Detect which cell encompasses the target text, then output its (x, y) center coordinate. 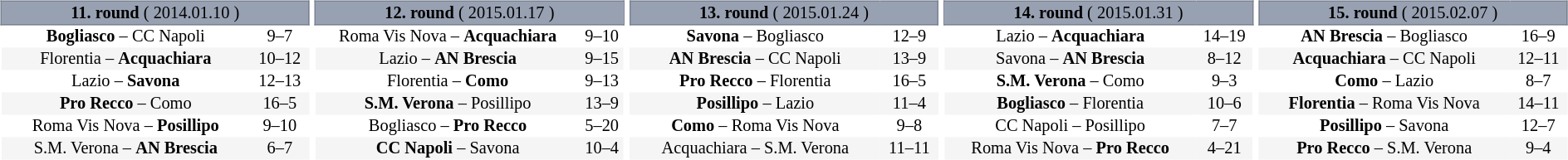
Lazio – Savona (125, 81)
Roma Vis Nova – Posillipo (125, 126)
9–15 (601, 60)
12. round ( 2015.01.17 ) (470, 12)
S.M. Verona – AN Brescia (125, 149)
Savona – AN Brescia (1070, 60)
Florentia – Roma Vis Nova (1384, 104)
Savona – Bogliasco (755, 36)
AN Brescia – CC Napoli (755, 60)
11–11 (909, 149)
Posillipo – Lazio (755, 104)
9–4 (1538, 149)
14. round ( 2015.01.31 ) (1098, 12)
Florentia – Acquachiara (125, 60)
14–11 (1538, 104)
Bogliasco – Florentia (1070, 104)
16–9 (1538, 36)
Florentia – Como (448, 81)
4–21 (1224, 149)
9–8 (909, 126)
9–13 (601, 81)
8–12 (1224, 60)
5–20 (601, 126)
11. round ( 2014.01.10 ) (154, 12)
Roma Vis Nova – Acquachiara (448, 36)
10–4 (601, 149)
Acquachiara – S.M. Verona (755, 149)
AN Brescia – Bogliasco (1384, 36)
12–7 (1538, 126)
Lazio – Acquachiara (1070, 36)
Como – Lazio (1384, 81)
Pro Recco – Florentia (755, 81)
11–4 (909, 104)
12–11 (1538, 60)
6–7 (279, 149)
Bogliasco – CC Napoli (125, 36)
CC Napoli – Savona (448, 149)
15. round ( 2015.02.07 ) (1414, 12)
12–9 (909, 36)
CC Napoli – Posillipo (1070, 126)
10–12 (279, 60)
Como – Roma Vis Nova (755, 126)
9–7 (279, 36)
Pro Recco – S.M. Verona (1384, 149)
7–7 (1224, 126)
9–3 (1224, 81)
Pro Recco – Como (125, 104)
Roma Vis Nova – Pro Recco (1070, 149)
13. round ( 2015.01.24 ) (784, 12)
8–7 (1538, 81)
Posillipo – Savona (1384, 126)
Lazio – AN Brescia (448, 60)
Bogliasco – Pro Recco (448, 126)
10–6 (1224, 104)
12–13 (279, 81)
14–19 (1224, 36)
S.M. Verona – Posillipo (448, 104)
S.M. Verona – Como (1070, 81)
Acquachiara – CC Napoli (1384, 60)
